Return (x, y) of the center of cell containing provided text 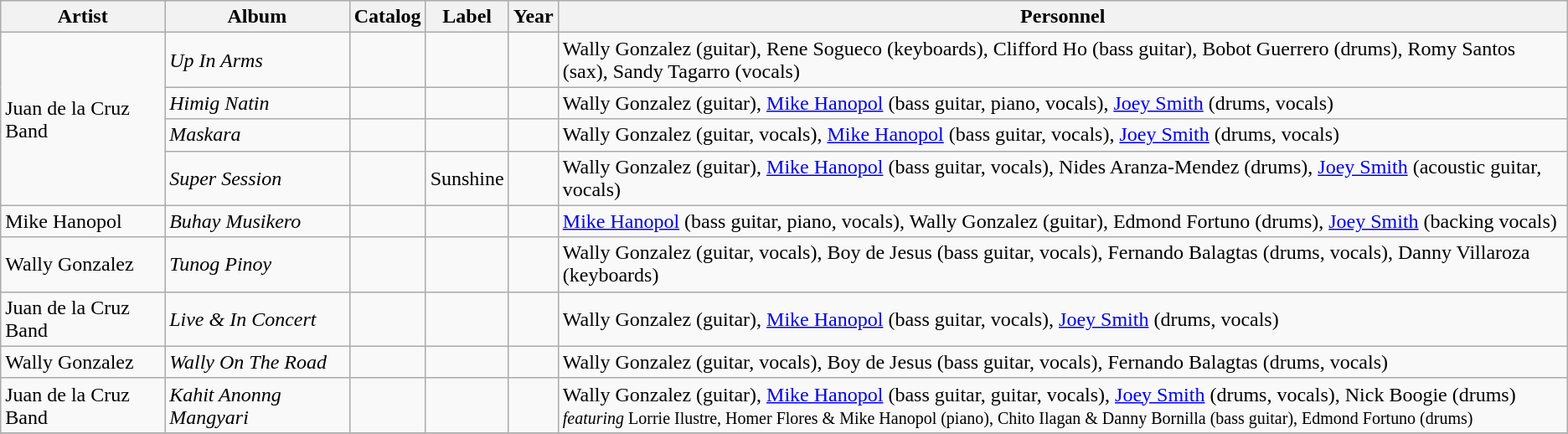
Year (533, 17)
Super Session (257, 178)
Wally On The Road (257, 362)
Wally Gonzalez (guitar), Mike Hanopol (bass guitar, vocals), Joey Smith (drums, vocals) (1062, 318)
Wally Gonzalez (guitar, vocals), Mike Hanopol (bass guitar, vocals), Joey Smith (drums, vocals) (1062, 135)
Maskara (257, 135)
Personnel (1062, 17)
Sunshine (467, 178)
Mike Hanopol (83, 221)
Wally Gonzalez (guitar), Mike Hanopol (bass guitar, piano, vocals), Joey Smith (drums, vocals) (1062, 103)
Mike Hanopol (bass guitar, piano, vocals), Wally Gonzalez (guitar), Edmond Fortuno (drums), Joey Smith (backing vocals) (1062, 221)
Catalog (387, 17)
Himig Natin (257, 103)
Up In Arms (257, 60)
Tunog Pinoy (257, 265)
Label (467, 17)
Artist (83, 17)
Buhay Musikero (257, 221)
Wally Gonzalez (guitar), Rene Sogueco (keyboards), Clifford Ho (bass guitar), Bobot Guerrero (drums), Romy Santos (sax), Sandy Tagarro (vocals) (1062, 60)
Live & In Concert (257, 318)
Wally Gonzalez (guitar, vocals), Boy de Jesus (bass guitar, vocals), Fernando Balagtas (drums, vocals), Danny Villaroza (keyboards) (1062, 265)
Kahit Anonng Mangyari (257, 406)
Album (257, 17)
Wally Gonzalez (guitar, vocals), Boy de Jesus (bass guitar, vocals), Fernando Balagtas (drums, vocals) (1062, 362)
Wally Gonzalez (guitar), Mike Hanopol (bass guitar, vocals), Nides Aranza-Mendez (drums), Joey Smith (acoustic guitar, vocals) (1062, 178)
